Return [x, y] of the center of cell containing provided text 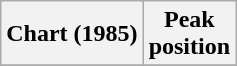
Peakposition [189, 34]
Chart (1985) [72, 34]
